Determine the (x, y) coordinate at the center of the cell enclosing the given text.  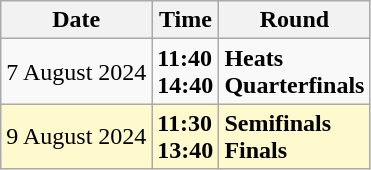
Time (186, 20)
11:3013:40 (186, 136)
7 August 2024 (76, 72)
Round (294, 20)
HeatsQuarterfinals (294, 72)
9 August 2024 (76, 136)
11:4014:40 (186, 72)
SemifinalsFinals (294, 136)
Date (76, 20)
